Extract the (x, y) coordinate from the center of the cell holding the provided text.  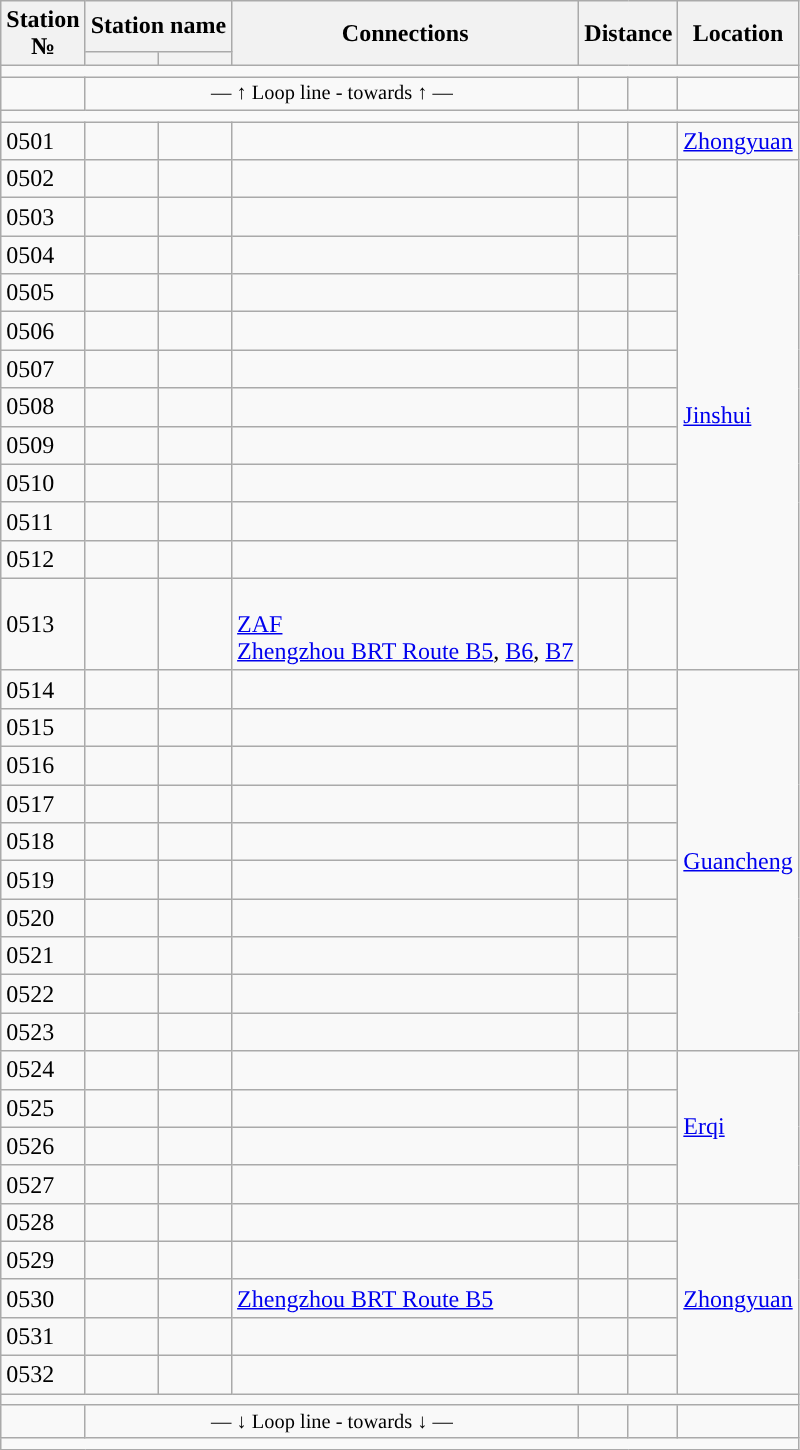
0507 (43, 369)
0531 (43, 1336)
0529 (43, 1260)
0513 (43, 624)
ZAF Zhengzhou BRT Route B5, B6, B7 (406, 624)
0526 (43, 1146)
Station name (158, 26)
— ↑ Loop line - towards ↑ — (332, 94)
Zhengzhou BRT Route B5 (406, 1298)
0506 (43, 331)
0508 (43, 407)
0503 (43, 217)
0530 (43, 1298)
0524 (43, 1070)
— ↓ Loop line - towards ↓ — (332, 1422)
0511 (43, 521)
0501 (43, 141)
0505 (43, 293)
0527 (43, 1184)
0520 (43, 918)
Distance (628, 34)
0509 (43, 445)
0519 (43, 880)
0532 (43, 1375)
0502 (43, 179)
0522 (43, 994)
0518 (43, 842)
0523 (43, 1032)
0528 (43, 1222)
0517 (43, 804)
0504 (43, 255)
0514 (43, 689)
Guancheng (738, 860)
Connections (406, 34)
0516 (43, 766)
0515 (43, 727)
Station№ (43, 34)
Erqi (738, 1127)
0510 (43, 483)
0512 (43, 559)
Jinshui (738, 416)
Location (738, 34)
0525 (43, 1108)
0521 (43, 956)
